Capture the cell that displays the provided text and extract its [X, Y] central coordinate. 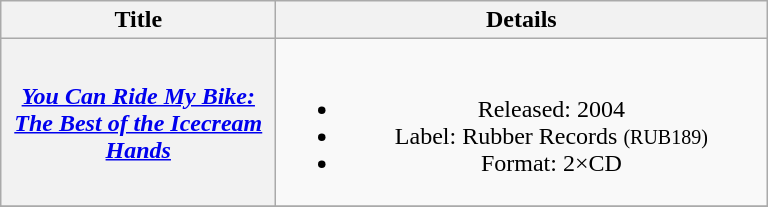
Title [138, 20]
Details [522, 20]
You Can Ride My Bike: The Best of the Icecream Hands [138, 122]
Released: 2004Label: Rubber Records (RUB189)Format: 2×CD [522, 122]
